For the text-containing cell, return its midpoint in (X, Y) coordinate format. 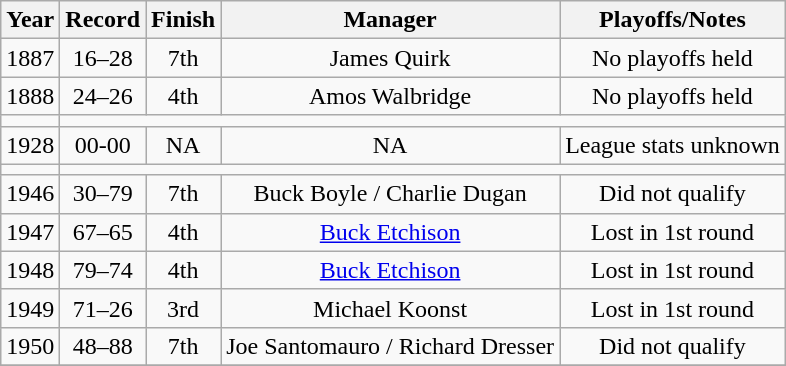
3rd (184, 308)
67–65 (103, 232)
Buck Boyle / Charlie Dugan (390, 194)
1946 (30, 194)
Record (103, 20)
Amos Walbridge (390, 96)
Playoffs/Notes (673, 20)
1948 (30, 270)
Michael Koonst (390, 308)
00-00 (103, 145)
Manager (390, 20)
James Quirk (390, 58)
1928 (30, 145)
Year (30, 20)
1949 (30, 308)
1887 (30, 58)
1888 (30, 96)
1947 (30, 232)
30–79 (103, 194)
48–88 (103, 346)
16–28 (103, 58)
League stats unknown (673, 145)
1950 (30, 346)
Finish (184, 20)
24–26 (103, 96)
Joe Santomauro / Richard Dresser (390, 346)
79–74 (103, 270)
71–26 (103, 308)
